Extract the [X, Y] coordinate from the center of the cell holding the provided text.  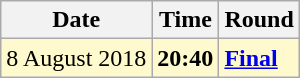
Date [76, 20]
Final [259, 58]
Round [259, 20]
20:40 [186, 58]
Time [186, 20]
8 August 2018 [76, 58]
